Find where the given text appears and provide that cell's center as (X, Y) coordinate. 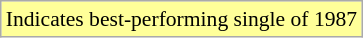
Indicates best-performing single of 1987 (182, 19)
